Extract the [X, Y] coordinate from the center of the cell holding the provided text.  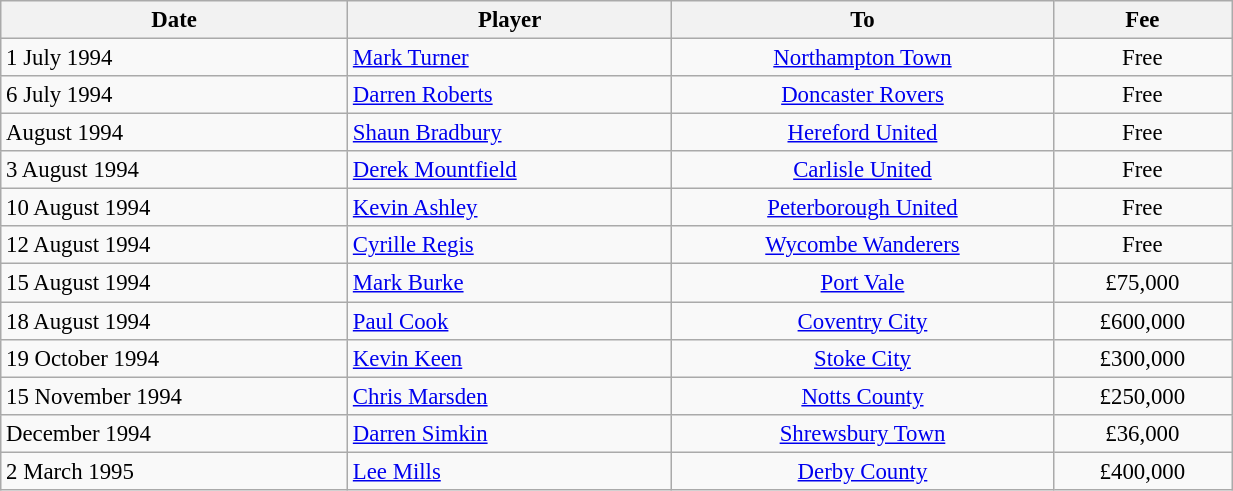
Port Vale [862, 283]
Carlisle United [862, 170]
Notts County [862, 396]
6 July 1994 [174, 95]
Paul Cook [510, 321]
To [862, 20]
Stoke City [862, 358]
£75,000 [1142, 283]
3 August 1994 [174, 170]
Mark Turner [510, 58]
Wycombe Wanderers [862, 245]
18 August 1994 [174, 321]
Doncaster Rovers [862, 95]
1 July 1994 [174, 58]
Hereford United [862, 133]
15 August 1994 [174, 283]
Fee [1142, 20]
Lee Mills [510, 471]
Peterborough United [862, 208]
19 October 1994 [174, 358]
Shrewsbury Town [862, 433]
Date [174, 20]
Cyrille Regis [510, 245]
£600,000 [1142, 321]
£300,000 [1142, 358]
Darren Roberts [510, 95]
10 August 1994 [174, 208]
Shaun Bradbury [510, 133]
15 November 1994 [174, 396]
Mark Burke [510, 283]
August 1994 [174, 133]
2 March 1995 [174, 471]
Derek Mountfield [510, 170]
£400,000 [1142, 471]
Darren Simkin [510, 433]
Kevin Ashley [510, 208]
12 August 1994 [174, 245]
December 1994 [174, 433]
Kevin Keen [510, 358]
Northampton Town [862, 58]
Coventry City [862, 321]
£250,000 [1142, 396]
Chris Marsden [510, 396]
Player [510, 20]
£36,000 [1142, 433]
Derby County [862, 471]
